Scan for the cell matching the given text and deliver its (x, y) coordinate at center. 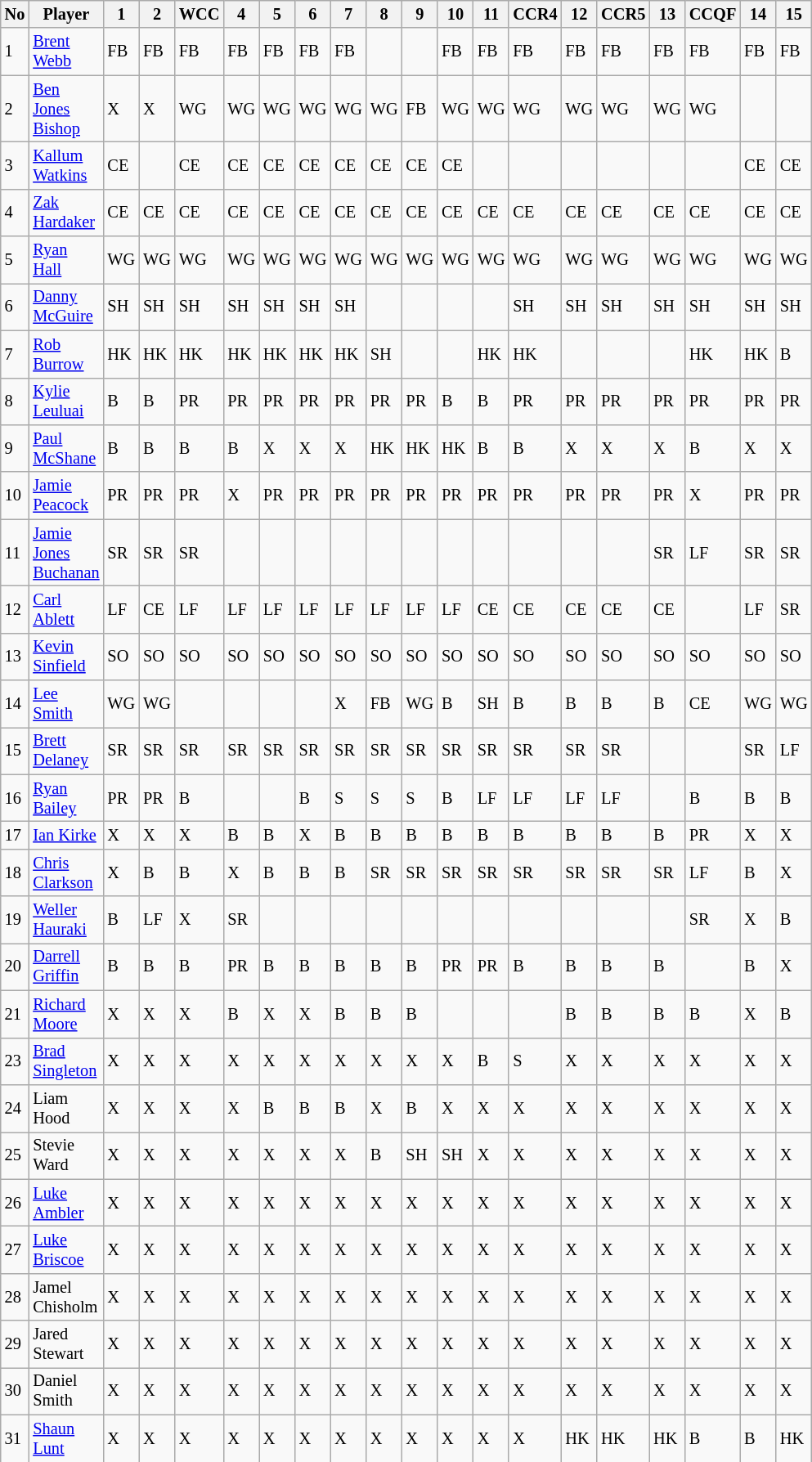
WCC (200, 14)
Kallum Watkins (65, 165)
Jamie Jones Buchanan (65, 553)
18 (15, 872)
No (15, 14)
Carl Ablett (65, 609)
Ben Jones Bishop (65, 109)
23 (15, 1061)
28 (15, 1297)
CCQF (713, 14)
Player (65, 14)
31 (15, 1438)
Danny McGuire (65, 307)
27 (15, 1249)
Paul McShane (65, 448)
21 (15, 1014)
Ryan Hall (65, 260)
26 (15, 1203)
30 (15, 1391)
29 (15, 1344)
Daniel Smith (65, 1391)
Richard Moore (65, 1014)
Jamel Chisholm (65, 1297)
Kylie Leuluai (65, 401)
25 (15, 1155)
Jared Stewart (65, 1344)
17 (15, 835)
Rob Burrow (65, 354)
3 (15, 165)
Luke Ambler (65, 1203)
Brett Delaney (65, 751)
Darrell Griffin (65, 966)
Brent Webb (65, 52)
Brad Singleton (65, 1061)
Ian Kirke (65, 835)
Shaun Lunt (65, 1438)
Liam Hood (65, 1108)
Zak Hardaker (65, 213)
Lee Smith (65, 704)
Weller Hauraki (65, 920)
CCR4 (535, 14)
CCR5 (623, 14)
19 (15, 920)
Chris Clarkson (65, 872)
Kevin Sinfield (65, 657)
16 (15, 798)
Ryan Bailey (65, 798)
24 (15, 1108)
Luke Briscoe (65, 1249)
Stevie Ward (65, 1155)
20 (15, 966)
Jamie Peacock (65, 496)
